For the text-containing cell, return its midpoint in (x, y) coordinate format. 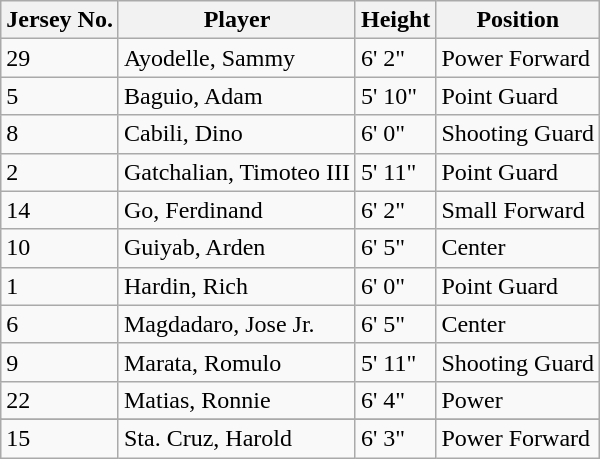
Baguio, Adam (236, 96)
Power (518, 400)
Go, Ferdinand (236, 210)
Player (236, 20)
1 (60, 286)
Guiyab, Arden (236, 248)
Magdadaro, Jose Jr. (236, 324)
Position (518, 20)
15 (60, 438)
22 (60, 400)
Cabili, Dino (236, 134)
Jersey No. (60, 20)
Small Forward (518, 210)
Gatchalian, Timoteo III (236, 172)
Marata, Romulo (236, 362)
6' 4" (395, 400)
9 (60, 362)
29 (60, 58)
Sta. Cruz, Harold (236, 438)
6' 3" (395, 438)
Hardin, Rich (236, 286)
6 (60, 324)
5 (60, 96)
Height (395, 20)
2 (60, 172)
14 (60, 210)
10 (60, 248)
Ayodelle, Sammy (236, 58)
8 (60, 134)
5' 10" (395, 96)
Matias, Ronnie (236, 400)
